Determine the (X, Y) coordinate at the center of the cell enclosing the given text.  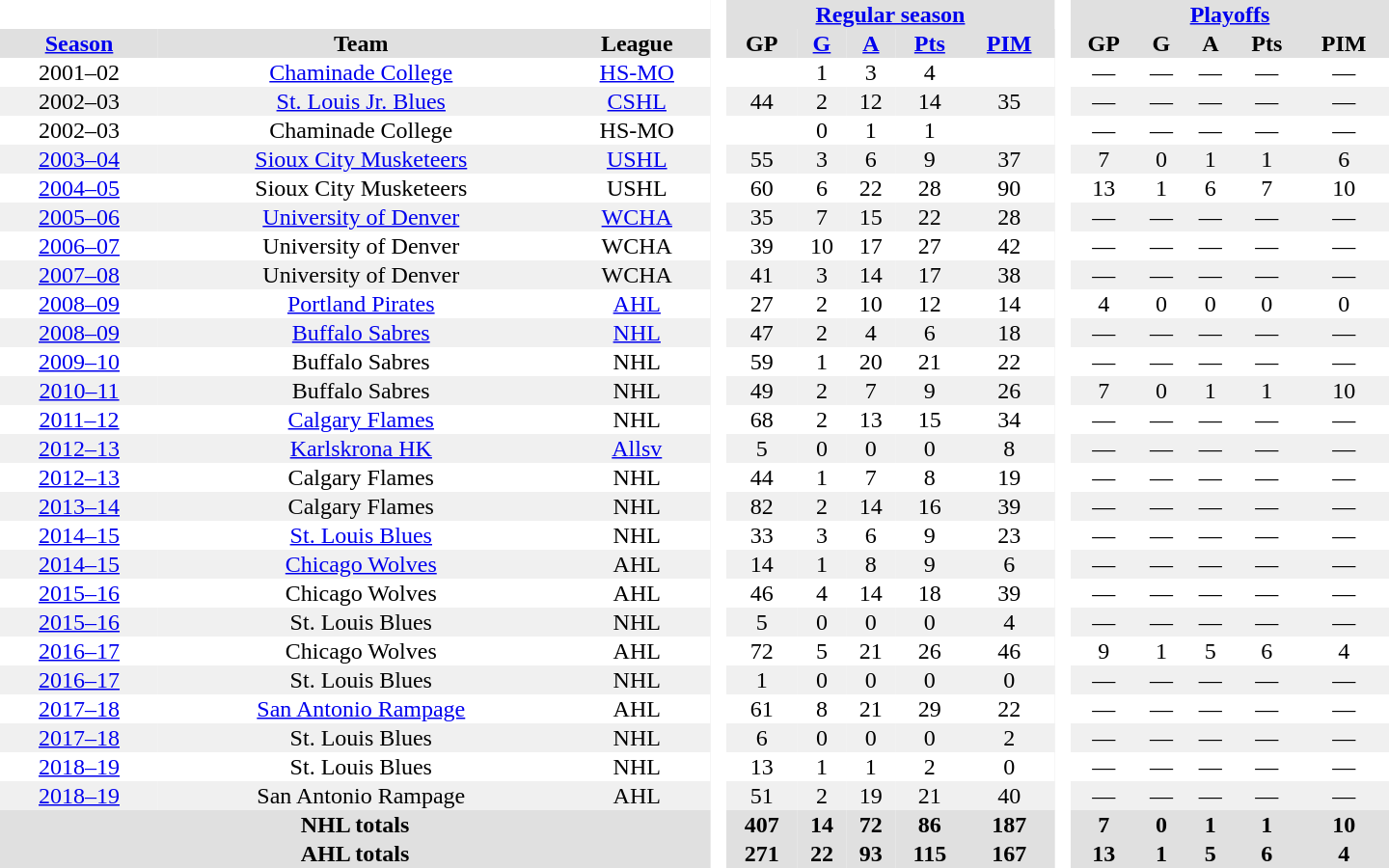
2006–07 (79, 246)
2001–02 (79, 72)
St. Louis Jr. Blues (361, 101)
29 (930, 709)
271 (762, 854)
2007–08 (79, 275)
34 (1009, 420)
82 (762, 506)
55 (762, 159)
Team (361, 43)
86 (930, 825)
NHL totals (355, 825)
2010–11 (79, 391)
41 (762, 275)
90 (1009, 188)
93 (870, 854)
Karlskrona HK (361, 448)
2011–12 (79, 420)
2013–14 (79, 506)
115 (930, 854)
407 (762, 825)
Portland Pirates (361, 304)
Season (79, 43)
2005–06 (79, 217)
38 (1009, 275)
42 (1009, 246)
16 (930, 506)
2003–04 (79, 159)
47 (762, 333)
167 (1009, 854)
33 (762, 535)
League (637, 43)
51 (762, 796)
AHL totals (355, 854)
59 (762, 362)
20 (870, 362)
49 (762, 391)
40 (1009, 796)
60 (762, 188)
Allsv (637, 448)
37 (1009, 159)
61 (762, 709)
2009–10 (79, 362)
187 (1009, 825)
68 (762, 420)
Regular season (890, 14)
Playoffs (1230, 14)
CSHL (637, 101)
2004–05 (79, 188)
23 (1009, 535)
